Locate the cell with the specified text and output its (X, Y) center coordinate. 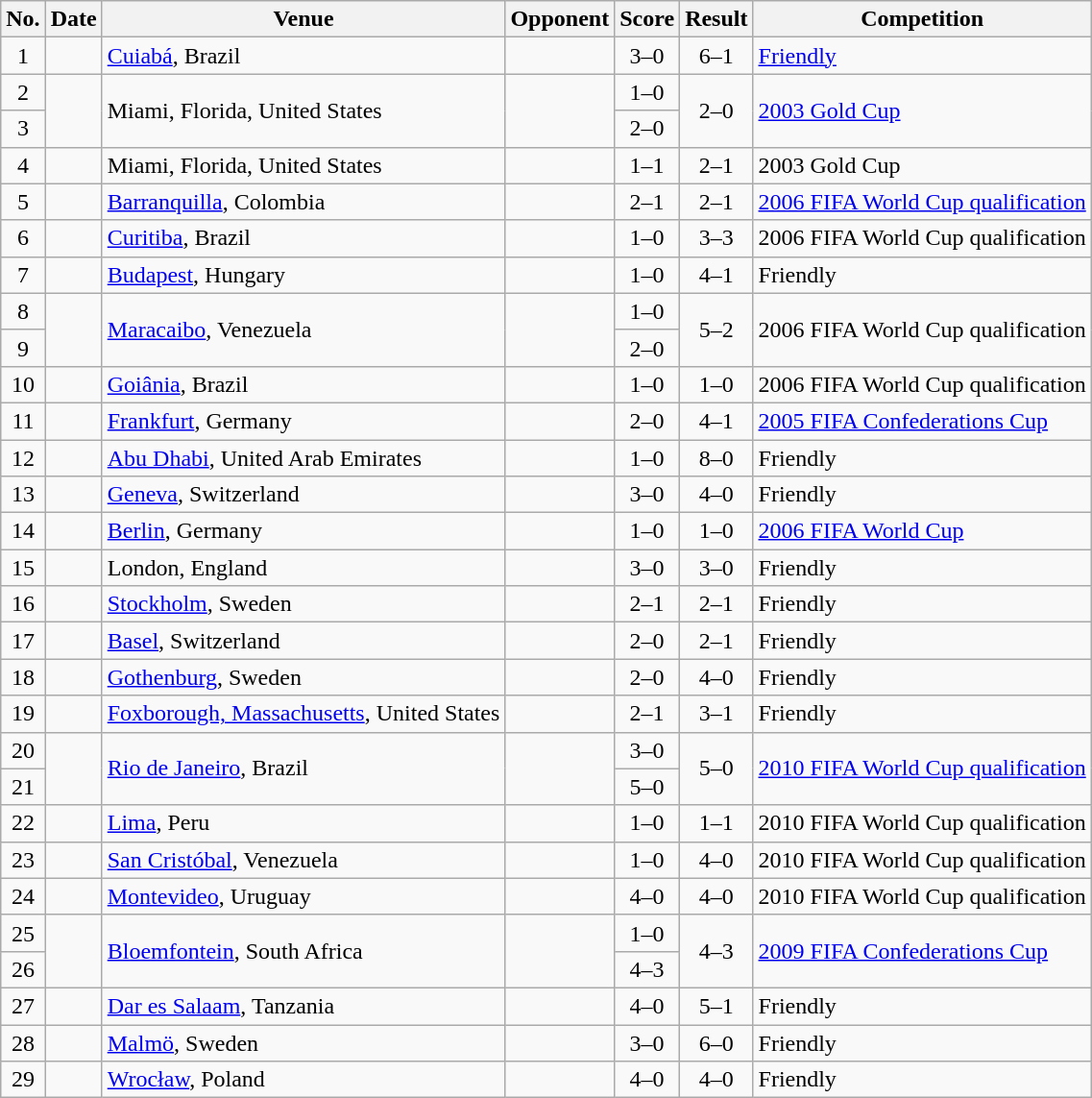
Cuiabá, Brazil (303, 56)
London, England (303, 568)
4 (23, 165)
20 (23, 750)
3–1 (716, 714)
5–2 (716, 329)
9 (23, 348)
Basel, Switzerland (303, 641)
Result (716, 19)
Venue (303, 19)
29 (23, 1080)
7 (23, 275)
Bloemfontein, South Africa (303, 951)
Date (73, 19)
2006 FIFA World Cup (922, 531)
8–0 (716, 458)
26 (23, 969)
Score (647, 19)
13 (23, 495)
Dar es Salaam, Tanzania (303, 1006)
2005 FIFA Confederations Cup (922, 421)
Gothenburg, Sweden (303, 677)
Goiânia, Brazil (303, 384)
11 (23, 421)
Berlin, Germany (303, 531)
No. (23, 19)
Budapest, Hungary (303, 275)
10 (23, 384)
22 (23, 823)
14 (23, 531)
8 (23, 311)
Foxborough, Massachusetts, United States (303, 714)
12 (23, 458)
5–1 (716, 1006)
Curitiba, Brazil (303, 238)
6–0 (716, 1042)
Malmö, Sweden (303, 1042)
1 (23, 56)
3 (23, 129)
16 (23, 604)
21 (23, 787)
San Cristóbal, Venezuela (303, 860)
18 (23, 677)
2 (23, 92)
Lima, Peru (303, 823)
6–1 (716, 56)
Stockholm, Sweden (303, 604)
15 (23, 568)
Maracaibo, Venezuela (303, 329)
Rio de Janeiro, Brazil (303, 769)
19 (23, 714)
24 (23, 896)
2009 FIFA Confederations Cup (922, 951)
Abu Dhabi, United Arab Emirates (303, 458)
23 (23, 860)
3–3 (716, 238)
Opponent (560, 19)
5 (23, 202)
Frankfurt, Germany (303, 421)
Montevideo, Uruguay (303, 896)
28 (23, 1042)
Geneva, Switzerland (303, 495)
17 (23, 641)
27 (23, 1006)
6 (23, 238)
Competition (922, 19)
Wrocław, Poland (303, 1080)
25 (23, 933)
Barranquilla, Colombia (303, 202)
